Determine the (x, y) coordinate at the center of the cell enclosing the given text.  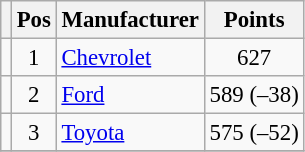
Manufacturer (130, 20)
575 (–52) (254, 133)
Toyota (130, 133)
Chevrolet (130, 58)
627 (254, 58)
Pos (34, 20)
Points (254, 20)
1 (34, 58)
3 (34, 133)
2 (34, 95)
Ford (130, 95)
589 (–38) (254, 95)
